Identify which cell holds the provided text, then report its [X, Y] central coordinate. 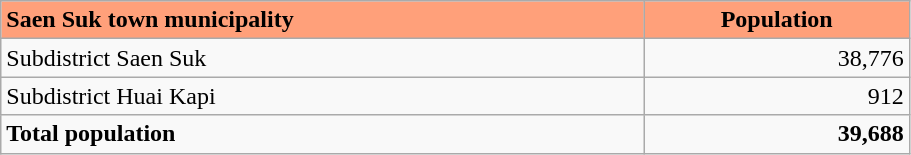
912 [776, 96]
Population [776, 20]
Saen Suk town municipality [322, 20]
Total population [322, 134]
39,688 [776, 134]
Subdistrict Saen Suk [322, 58]
38,776 [776, 58]
Subdistrict Huai Kapi [322, 96]
